Detect which cell encompasses the target text, then output its (x, y) center coordinate. 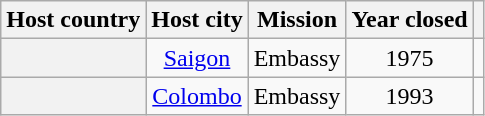
1975 (410, 58)
Year closed (410, 20)
Saigon (197, 58)
Colombo (197, 96)
1993 (410, 96)
Host country (74, 20)
Host city (197, 20)
Mission (297, 20)
